Scan for the cell matching the given text and deliver its (x, y) coordinate at center. 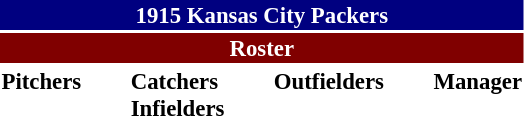
Roster (262, 48)
1915 Kansas City Packers (262, 15)
